Scan for the cell matching the given text and deliver its [x, y] coordinate at center. 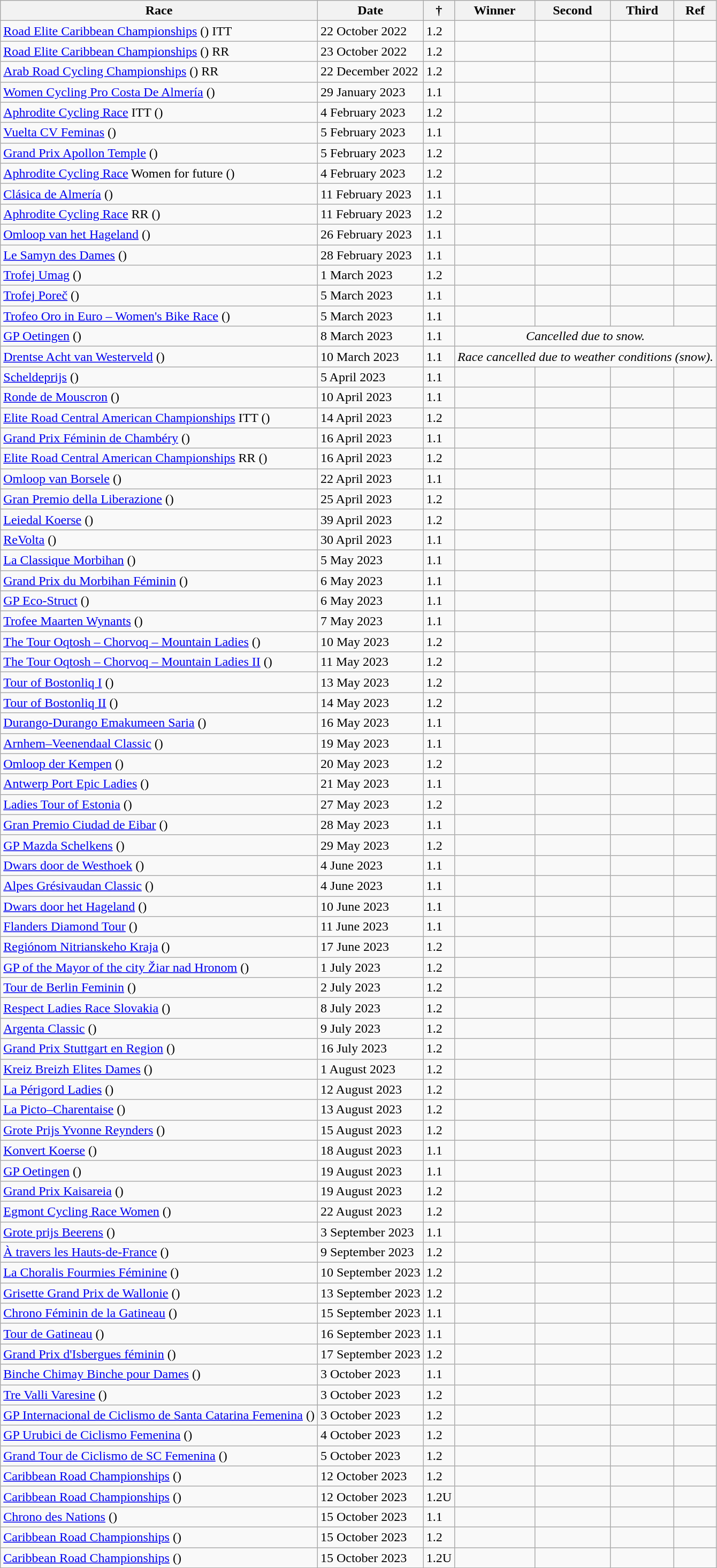
La Classique Morbihan () [159, 560]
Trofej Umag () [159, 275]
Grote prijs Beerens () [159, 1232]
30 April 2023 [370, 540]
La Choralis Fourmies Féminine () [159, 1273]
27 May 2023 [370, 804]
Tour de Berlin Feminin () [159, 988]
Winner [495, 11]
Alpes Grésivaudan Classic () [159, 886]
Second [573, 11]
16 May 2023 [370, 723]
5 April 2023 [370, 377]
Arab Road Cycling Championships () RR [159, 72]
21 May 2023 [370, 784]
12 August 2023 [370, 1089]
La Périgord Ladies () [159, 1089]
5 October 2023 [370, 1456]
11 May 2023 [370, 662]
Drentse Acht van Westerveld () [159, 357]
10 September 2023 [370, 1273]
Aphrodite Cycling Race Women for future () [159, 173]
Ref [696, 11]
Grand Prix Féminin de Chambéry () [159, 438]
Trofej Poreč () [159, 296]
7 May 2023 [370, 621]
Grand Prix Apollon Temple () [159, 153]
Kreiz Breizh Elites Dames () [159, 1069]
The Tour Oqtosh – Chorvoq – Mountain Ladies II () [159, 662]
10 May 2023 [370, 642]
Argenta Classic () [159, 1028]
Aphrodite Cycling Race RR () [159, 214]
Leiedal Koerse () [159, 519]
17 June 2023 [370, 947]
29 January 2023 [370, 92]
GP Eco-Struct () [159, 601]
Clásica de Almería () [159, 194]
Ladies Tour of Estonia () [159, 804]
Grand Prix Stuttgart en Region () [159, 1049]
Durango-Durango Emakumeen Saria () [159, 723]
Omloop van het Hageland () [159, 234]
The Tour Oqtosh – Chorvoq – Mountain Ladies () [159, 642]
28 May 2023 [370, 825]
20 May 2023 [370, 764]
GP Internacional de Ciclismo de Santa Catarina Femenina () [159, 1415]
3 September 2023 [370, 1232]
14 April 2023 [370, 418]
Chrono des Nations () [159, 1517]
Regiónom Nitrianskeho Kraja () [159, 947]
16 September 2023 [370, 1334]
Arnhem–Veenendaal Classic () [159, 743]
10 June 2023 [370, 906]
Konvert Koerse () [159, 1150]
13 May 2023 [370, 682]
Vuelta CV Feminas () [159, 133]
Dwars door de Westhoek () [159, 865]
Grand Prix Kaisareia () [159, 1191]
Chrono Féminin de la Gatineau () [159, 1313]
Date [370, 11]
Omloop der Kempen () [159, 764]
ReVolta () [159, 540]
Trofee Maarten Wynants () [159, 621]
23 October 2022 [370, 51]
13 September 2023 [370, 1293]
Tre Valli Varesine () [159, 1395]
25 April 2023 [370, 499]
Tour de Gatineau () [159, 1334]
Women Cycling Pro Costa De Almería () [159, 92]
8 July 2023 [370, 1008]
9 September 2023 [370, 1252]
39 April 2023 [370, 519]
10 April 2023 [370, 397]
Gran Premio Ciudad de Eibar () [159, 825]
Trofeo Oro in Euro – Women's Bike Race () [159, 316]
Binche Chimay Binche pour Dames () [159, 1374]
28 February 2023 [370, 255]
11 June 2023 [370, 927]
Race [159, 11]
Grisette Grand Prix de Wallonie () [159, 1293]
Gran Premio della Liberazione () [159, 499]
1 July 2023 [370, 967]
17 September 2023 [370, 1354]
Elite Road Central American Championships ITT () [159, 418]
Respect Ladies Race Slovakia () [159, 1008]
4 October 2023 [370, 1435]
2 July 2023 [370, 988]
La Picto–Charentaise () [159, 1110]
Elite Road Central American Championships RR () [159, 458]
15 August 2023 [370, 1130]
Third [642, 11]
14 May 2023 [370, 703]
22 August 2023 [370, 1211]
16 July 2023 [370, 1049]
22 December 2022 [370, 72]
29 May 2023 [370, 845]
Grand Tour de Ciclismo de SC Femenina () [159, 1456]
1 August 2023 [370, 1069]
Grand Prix du Morbihan Féminin () [159, 580]
8 March 2023 [370, 336]
Grand Prix d'Isbergues féminin () [159, 1354]
Flanders Diamond Tour () [159, 927]
26 February 2023 [370, 234]
13 August 2023 [370, 1110]
18 August 2023 [370, 1150]
Tour of Bostonliq I () [159, 682]
Tour of Bostonliq II () [159, 703]
Grote Prijs Yvonne Reynders () [159, 1130]
Scheldeprijs () [159, 377]
Egmont Cycling Race Women () [159, 1211]
† [439, 11]
10 March 2023 [370, 357]
9 July 2023 [370, 1028]
19 May 2023 [370, 743]
5 May 2023 [370, 560]
Road Elite Caribbean Championships () RR [159, 51]
GP of the Mayor of the city Žiar nad Hronom () [159, 967]
Le Samyn des Dames () [159, 255]
GP Urubici de Ciclismo Femenina () [159, 1435]
15 September 2023 [370, 1313]
Ronde de Mouscron () [159, 397]
GP Mazda Schelkens () [159, 845]
22 October 2022 [370, 31]
Road Elite Caribbean Championships () ITT [159, 31]
Cancelled due to snow. [585, 336]
À travers les Hauts-de-France () [159, 1252]
1 March 2023 [370, 275]
Antwerp Port Epic Ladies () [159, 784]
Aphrodite Cycling Race ITT () [159, 112]
22 April 2023 [370, 479]
Dwars door het Hageland () [159, 906]
Race cancelled due to weather conditions (snow). [585, 357]
Omloop van Borsele () [159, 479]
